Pinpoint the cell where the given text exists, returning its (X, Y) midpoint coordinate. 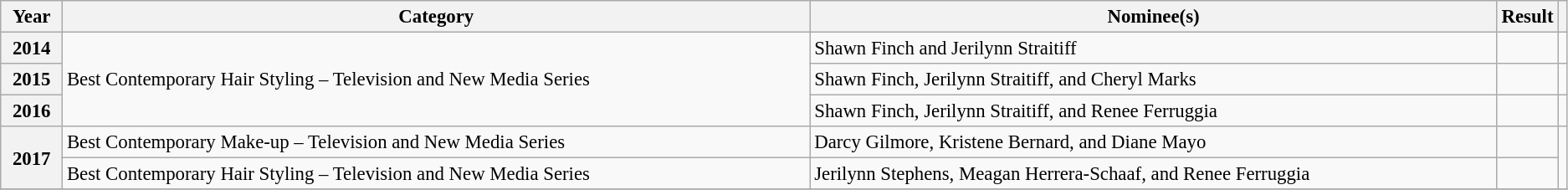
Shawn Finch and Jerilynn Straitiff (1153, 49)
Shawn Finch, Jerilynn Straitiff, and Renee Ferruggia (1153, 111)
2017 (32, 157)
Category (437, 17)
2014 (32, 49)
Year (32, 17)
2016 (32, 111)
2015 (32, 80)
Jerilynn Stephens, Meagan Herrera-Schaaf, and Renee Ferruggia (1153, 174)
Result (1528, 17)
Shawn Finch, Jerilynn Straitiff, and Cheryl Marks (1153, 80)
Nominee(s) (1153, 17)
Darcy Gilmore, Kristene Bernard, and Diane Mayo (1153, 142)
Best Contemporary Make-up – Television and New Media Series (437, 142)
